Determine the (X, Y) coordinate at the center of the cell enclosing the given text.  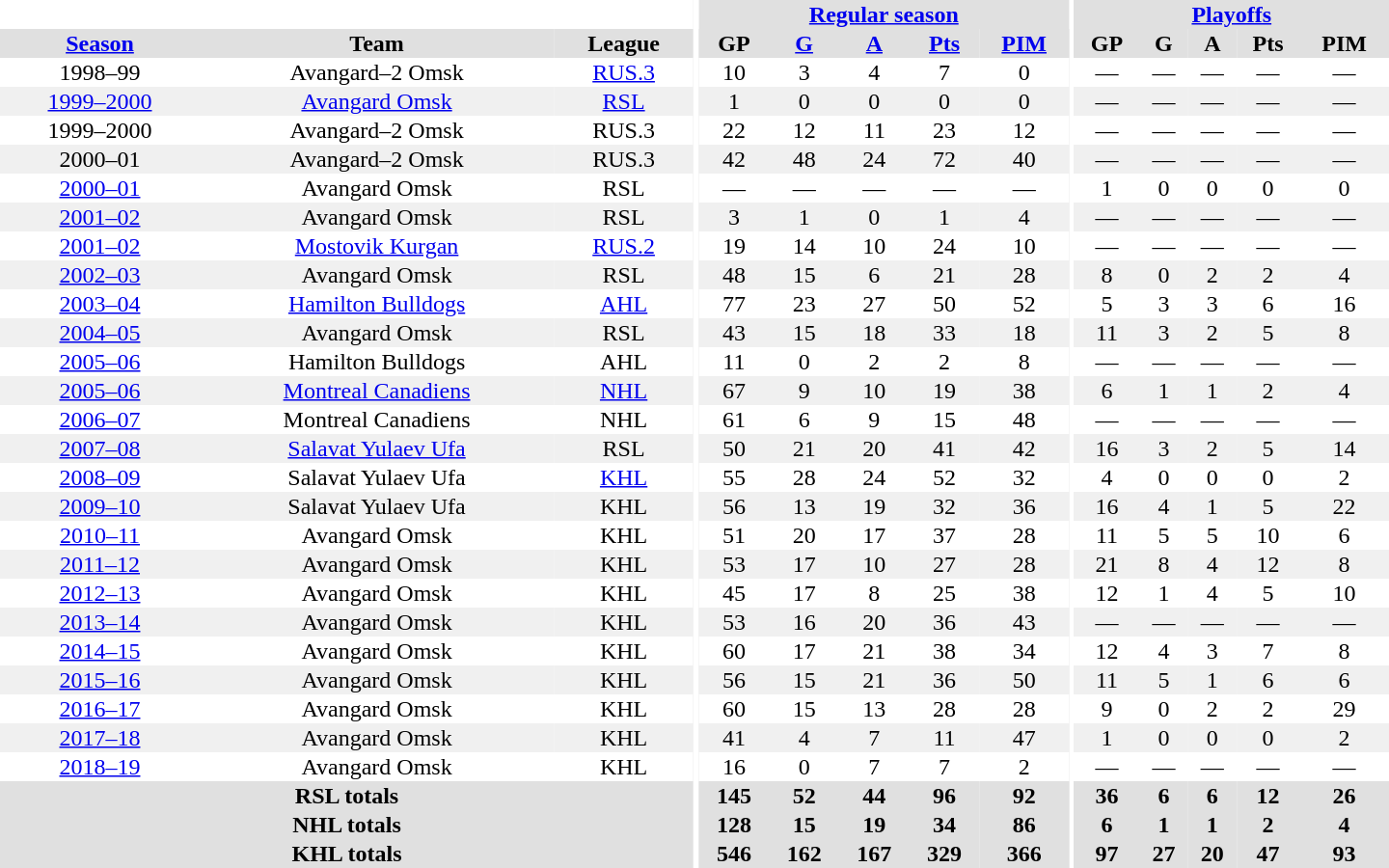
2010–11 (100, 535)
25 (945, 593)
Season (100, 43)
546 (735, 854)
2018–19 (100, 767)
KHL totals (347, 854)
93 (1345, 854)
2007–08 (100, 448)
Regular season (884, 14)
2012–13 (100, 593)
2003–04 (100, 304)
61 (735, 420)
44 (874, 796)
2006–07 (100, 420)
2011–12 (100, 564)
2013–14 (100, 622)
96 (945, 796)
86 (1024, 825)
2008–09 (100, 477)
29 (1345, 709)
NHL totals (347, 825)
128 (735, 825)
2014–15 (100, 651)
162 (804, 854)
33 (945, 333)
51 (735, 535)
92 (1024, 796)
67 (735, 391)
2002–03 (100, 275)
45 (735, 593)
72 (945, 159)
97 (1107, 854)
Mostovik Kurgan (376, 246)
RSL totals (347, 796)
37 (945, 535)
1998–99 (100, 72)
2015–16 (100, 680)
RUS.2 (623, 246)
26 (1345, 796)
40 (1024, 159)
2017–18 (100, 738)
Playoffs (1232, 14)
145 (735, 796)
Team (376, 43)
77 (735, 304)
League (623, 43)
167 (874, 854)
2016–17 (100, 709)
55 (735, 477)
366 (1024, 854)
329 (945, 854)
2004–05 (100, 333)
2009–10 (100, 506)
